Pinpoint the cell where the given text exists, returning its (X, Y) midpoint coordinate. 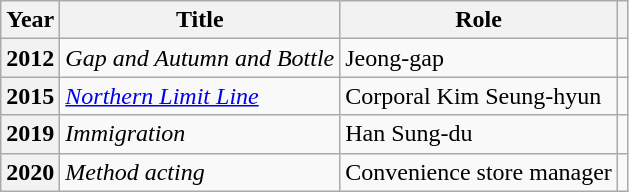
2012 (30, 58)
Immigration (200, 134)
Han Sung-du (479, 134)
Method acting (200, 172)
Title (200, 20)
2015 (30, 96)
Northern Limit Line (200, 96)
Convenience store manager (479, 172)
2020 (30, 172)
Role (479, 20)
Corporal Kim Seung-hyun (479, 96)
Gap and Autumn and Bottle (200, 58)
2019 (30, 134)
Jeong-gap (479, 58)
Year (30, 20)
